Search for the cell housing the specified text and yield its (X, Y) center coordinate. 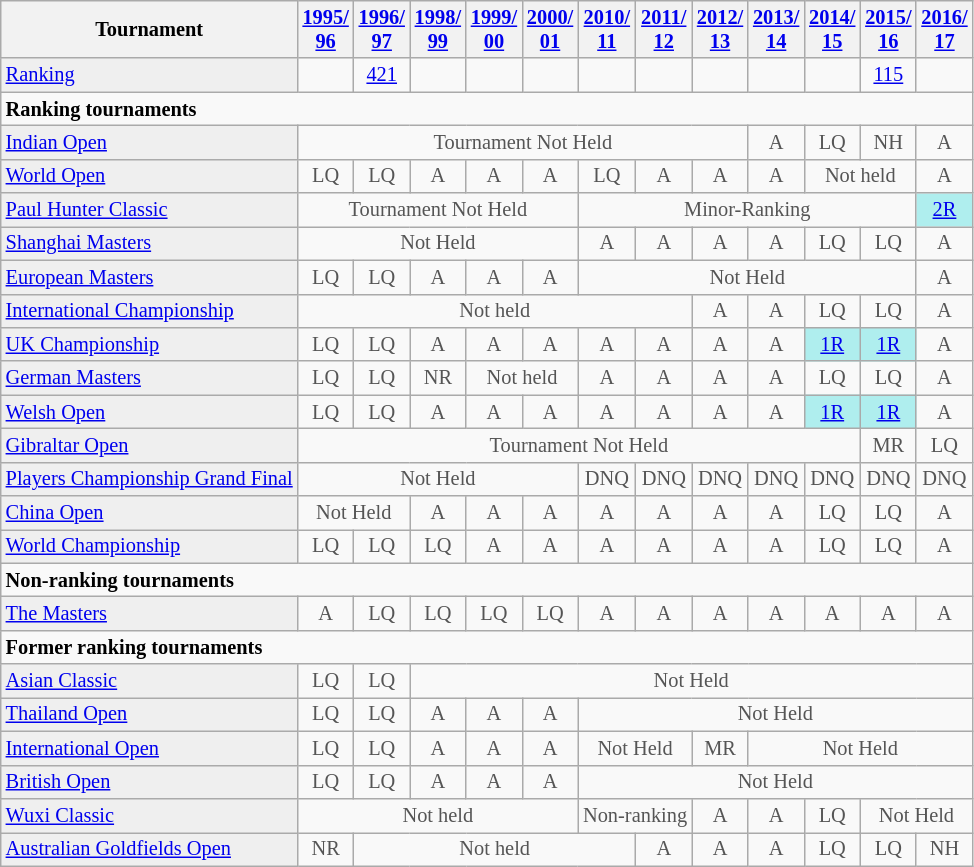
2016/17 (944, 29)
Ranking (150, 75)
Minor-Ranking (747, 210)
German Masters (150, 378)
Players Championship Grand Final (150, 479)
Ranking tournaments (487, 109)
International Open (150, 748)
1996/97 (382, 29)
UK Championship (150, 344)
2014/15 (832, 29)
World Open (150, 176)
China Open (150, 513)
Welsh Open (150, 412)
2011/12 (664, 29)
Shanghai Masters (150, 243)
Thailand Open (150, 714)
Paul Hunter Classic (150, 210)
Former ranking tournaments (487, 647)
Non-ranking (635, 815)
2012/13 (720, 29)
Australian Goldfields Open (150, 849)
Non-ranking tournaments (487, 580)
1998/99 (438, 29)
2013/14 (776, 29)
Wuxi Classic (150, 815)
World Championship (150, 546)
2010/11 (606, 29)
2015/16 (888, 29)
2R (944, 210)
Gibraltar Open (150, 445)
British Open (150, 782)
421 (382, 75)
Asian Classic (150, 681)
Indian Open (150, 142)
115 (888, 75)
1995/96 (326, 29)
European Masters (150, 277)
The Masters (150, 613)
2000/01 (550, 29)
1999/00 (494, 29)
Tournament (150, 29)
International Championship (150, 311)
